Identify which cell holds the provided text, then report its (X, Y) central coordinate. 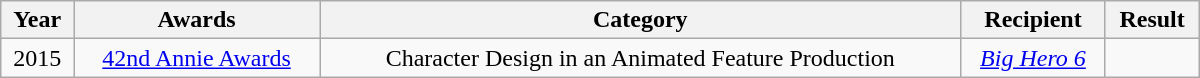
Result (1152, 20)
42nd Annie Awards (197, 58)
Recipient (1033, 20)
Character Design in an Animated Feature Production (640, 58)
Year (38, 20)
Category (640, 20)
Awards (197, 20)
Big Hero 6 (1033, 58)
2015 (38, 58)
